Return (X, Y) of the center of cell containing provided text 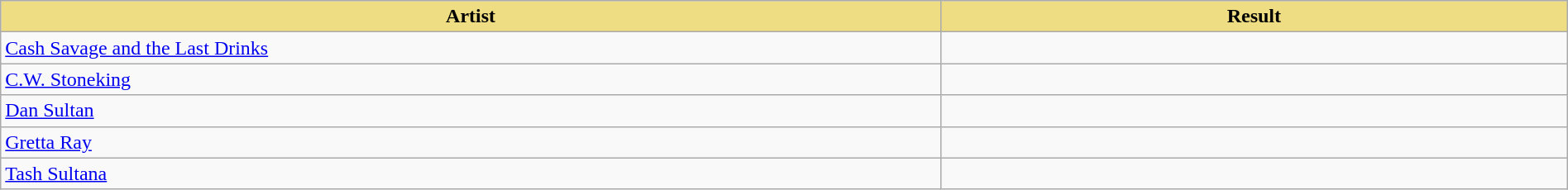
Tash Sultana (471, 173)
Gretta Ray (471, 142)
Cash Savage and the Last Drinks (471, 48)
C.W. Stoneking (471, 79)
Result (1254, 17)
Dan Sultan (471, 111)
Artist (471, 17)
